Search for the cell housing the specified text and yield its (x, y) center coordinate. 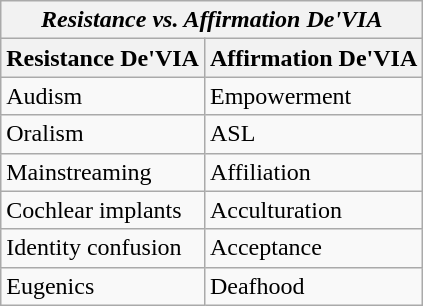
Identity confusion (103, 248)
Audism (103, 96)
Deafhood (313, 286)
Oralism (103, 134)
Affiliation (313, 172)
Mainstreaming (103, 172)
Acculturation (313, 210)
Acceptance (313, 248)
Cochlear implants (103, 210)
Empowerment (313, 96)
ASL (313, 134)
Affirmation De'VIA (313, 58)
Eugenics (103, 286)
Resistance vs. Affirmation De'VIA (212, 20)
Resistance De'VIA (103, 58)
